Pinpoint the cell where the given text exists, returning its [X, Y] midpoint coordinate. 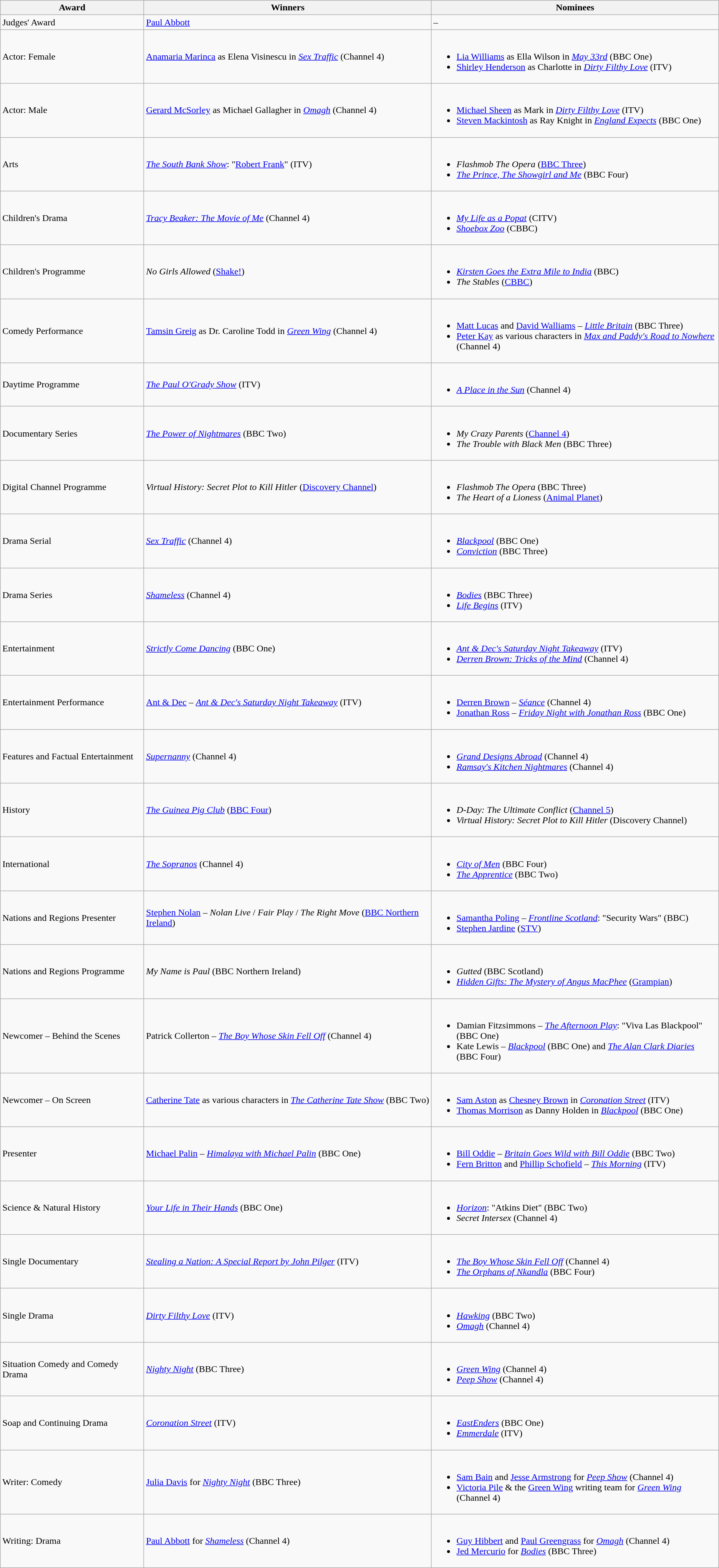
Michael Palin – Himalaya with Michael Palin (BBC One) [288, 1154]
My Name is Paul (BBC Northern Ireland) [288, 972]
City of Men (BBC Four)The Apprentice (BBC Two) [575, 864]
The Boy Whose Skin Fell Off (Channel 4)The Orphans of Nkandla (BBC Four) [575, 1261]
EastEnders (BBC One)Emmerdale (ITV) [575, 1423]
Paul Abbott for Shameless (Channel 4) [288, 1541]
Samantha Poling – Frontline Scotland: "Security Wars" (BBC)Stephen Jardine (STV) [575, 918]
Horizon: "Atkins Diet" (BBC Two)Secret Intersex (Channel 4) [575, 1208]
Julia Davis for Nighty Night (BBC Three) [288, 1482]
Strictly Come Dancing (BBC One) [288, 649]
The Sopranos (Channel 4) [288, 864]
Paul Abbott [288, 22]
D-Day: The Ultimate Conflict (Channel 5)Virtual History: Secret Plot to Kill Hitler (Discovery Channel) [575, 810]
Blackpool (BBC One)Conviction (BBC Three) [575, 541]
Kirsten Goes the Extra Mile to India (BBC)The Stables (CBBC) [575, 272]
Michael Sheen as Mark in Dirty Filthy Love (ITV)Steven Mackintosh as Ray Knight in England Expects (BBC One) [575, 110]
Actor: Male [72, 110]
Single Documentary [72, 1261]
Science & Natural History [72, 1208]
Documentary Series [72, 433]
Sam Bain and Jesse Armstrong for Peep Show (Channel 4)Victoria Pile & the Green Wing writing team for Green Wing (Channel 4) [575, 1482]
Single Drama [72, 1315]
Flashmob The Opera (BBC Three)The Prince, The Showgirl and Me (BBC Four) [575, 164]
Soap and Continuing Drama [72, 1423]
Virtual History: Secret Plot to Kill Hitler (Discovery Channel) [288, 487]
Stealing a Nation: A Special Report by John Pilger (ITV) [288, 1261]
Flashmob The Opera (BBC Three)The Heart of a Lioness (Animal Planet) [575, 487]
Hawking (BBC Two)Omagh (Channel 4) [575, 1315]
Patrick Collerton – The Boy Whose Skin Fell Off (Channel 4) [288, 1036]
My Life as a Popat (CITV)Shoebox Zoo (CBBC) [575, 218]
Digital Channel Programme [72, 487]
Guy Hibbert and Paul Greengrass for Omagh (Channel 4)Jed Mercurio for Bodies (BBC Three) [575, 1541]
Children's Programme [72, 272]
A Place in the Sun (Channel 4) [575, 384]
Entertainment Performance [72, 703]
Gutted (BBC Scotland)Hidden Gifts: The Mystery of Angus MacPhee (Grampian) [575, 972]
– [575, 22]
Features and Factual Entertainment [72, 756]
The Paul O'Grady Show (ITV) [288, 384]
Newcomer – On Screen [72, 1100]
Award [72, 8]
Nations and Regions Presenter [72, 918]
Derren Brown – Séance (Channel 4)Jonathan Ross – Friday Night with Jonathan Ross (BBC One) [575, 703]
The Guinea Pig Club (BBC Four) [288, 810]
Grand Designs Abroad (Channel 4)Ramsay's Kitchen Nightmares (Channel 4) [575, 756]
Gerard McSorley as Michael Gallagher in Omagh (Channel 4) [288, 110]
Drama Serial [72, 541]
Actor: Female [72, 56]
Tamsin Greig as Dr. Caroline Todd in Green Wing (Channel 4) [288, 331]
Children's Drama [72, 218]
Writing: Drama [72, 1541]
Nations and Regions Programme [72, 972]
Catherine Tate as various characters in The Catherine Tate Show (BBC Two) [288, 1100]
Bill Oddie – Britain Goes Wild with Bill Oddie (BBC Two)Fern Britton and Phillip Schofield – This Morning (ITV) [575, 1154]
International [72, 864]
Situation Comedy and Comedy Drama [72, 1369]
Matt Lucas and David Walliams – Little Britain (BBC Three)Peter Kay as various characters in Max and Paddy's Road to Nowhere (Channel 4) [575, 331]
Lia Williams as Ella Wilson in May 33rd (BBC One)Shirley Henderson as Charlotte in Dirty Filthy Love (ITV) [575, 56]
Tracy Beaker: The Movie of Me (Channel 4) [288, 218]
Comedy Performance [72, 331]
Daytime Programme [72, 384]
Arts [72, 164]
Drama Series [72, 595]
Dirty Filthy Love (ITV) [288, 1315]
The South Bank Show: "Robert Frank" (ITV) [288, 164]
My Crazy Parents (Channel 4)The Trouble with Black Men (BBC Three) [575, 433]
Newcomer – Behind the Scenes [72, 1036]
Green Wing (Channel 4)Peep Show (Channel 4) [575, 1369]
History [72, 810]
Coronation Street (ITV) [288, 1423]
Anamaria Marinca as Elena Visinescu in Sex Traffic (Channel 4) [288, 56]
Bodies (BBC Three)Life Begins (ITV) [575, 595]
Judges' Award [72, 22]
Damian Fitzsimmons – The Afternoon Play: "Viva Las Blackpool" (BBC One)Kate Lewis – Blackpool (BBC One) and The Alan Clark Diaries (BBC Four) [575, 1036]
Shameless (Channel 4) [288, 595]
Ant & Dec – Ant & Dec's Saturday Night Takeaway (ITV) [288, 703]
Stephen Nolan – Nolan Live / Fair Play / The Right Move (BBC Northern Ireland) [288, 918]
No Girls Allowed (Shake!) [288, 272]
Sex Traffic (Channel 4) [288, 541]
Entertainment [72, 649]
Presenter [72, 1154]
Nighty Night (BBC Three) [288, 1369]
Ant & Dec's Saturday Night Takeaway (ITV)Derren Brown: Tricks of the Mind (Channel 4) [575, 649]
The Power of Nightmares (BBC Two) [288, 433]
Nominees [575, 8]
Your Life in Their Hands (BBC One) [288, 1208]
Sam Aston as Chesney Brown in Coronation Street (ITV)Thomas Morrison as Danny Holden in Blackpool (BBC One) [575, 1100]
Writer: Comedy [72, 1482]
Supernanny (Channel 4) [288, 756]
Winners [288, 8]
